Detect which cell encompasses the target text, then output its (X, Y) center coordinate. 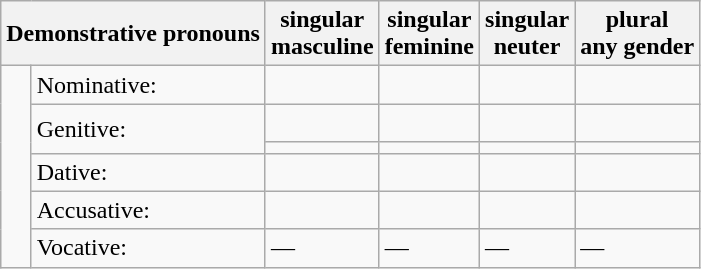
singularfeminine (429, 34)
Demonstrative pronouns (134, 34)
pluralany gender (638, 34)
Vocative: (148, 248)
singularmasculine (322, 34)
Accusative: (148, 210)
Genitive: (148, 128)
singularneuter (528, 34)
Nominative: (148, 85)
Dative: (148, 172)
